Locate the cell with the specified text and output its (x, y) center coordinate. 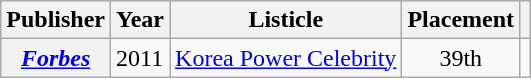
Publisher (56, 20)
Korea Power Celebrity (286, 58)
Listicle (286, 20)
Placement (461, 20)
2011 (140, 58)
39th (461, 58)
Year (140, 20)
Forbes (56, 58)
